Capture the cell that displays the provided text and extract its (X, Y) central coordinate. 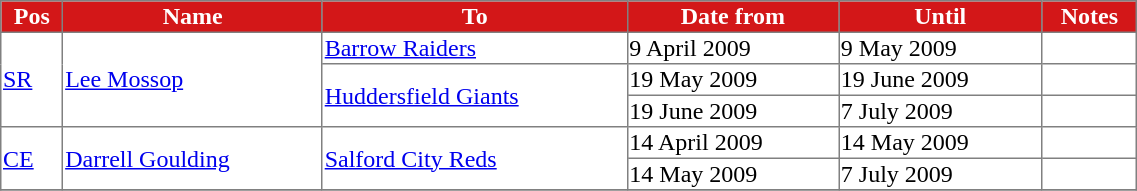
CE (32, 158)
Salford City Reds (474, 158)
Barrow Raiders (474, 48)
Huddersfield Giants (474, 96)
9 April 2009 (733, 48)
Pos (32, 17)
Name (193, 17)
Until (940, 17)
To (474, 17)
Lee Mossop (193, 79)
19 May 2009 (733, 80)
Notes (1090, 17)
SR (32, 79)
14 April 2009 (733, 143)
Darrell Goulding (193, 158)
Date from (733, 17)
9 May 2009 (940, 48)
